From the cell containing the given text, extract its center point as [x, y] coordinate. 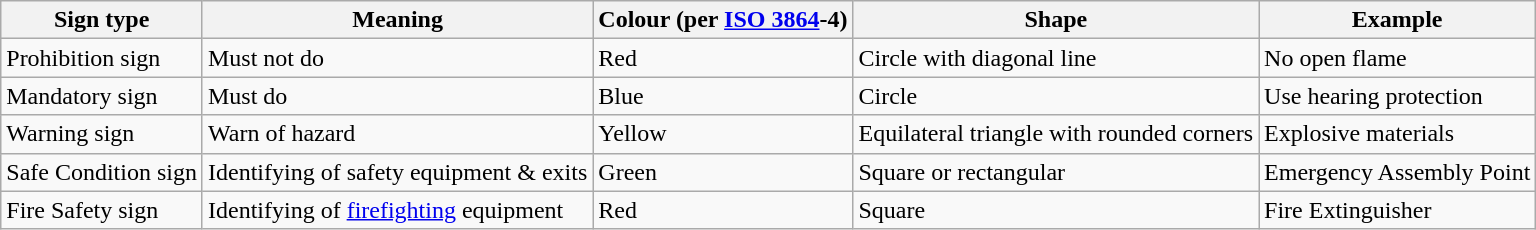
Fire Extinguisher [1398, 210]
Warn of hazard [397, 134]
Example [1398, 20]
Mandatory sign [102, 96]
Identifying of safety equipment & exits [397, 172]
Meaning [397, 20]
Use hearing protection [1398, 96]
Fire Safety sign [102, 210]
Emergency Assembly Point [1398, 172]
Warning sign [102, 134]
Yellow [723, 134]
Square [1056, 210]
Blue [723, 96]
Square or rectangular [1056, 172]
Circle with diagonal line [1056, 58]
Identifying of firefighting equipment [397, 210]
Circle [1056, 96]
Green [723, 172]
Prohibition sign [102, 58]
Must not do [397, 58]
Safe Condition sign [102, 172]
Sign type [102, 20]
Equilateral triangle with rounded corners [1056, 134]
Explosive materials [1398, 134]
Shape [1056, 20]
Colour (per ISO 3864-4) [723, 20]
Must do [397, 96]
No open flame [1398, 58]
